Identify which cell holds the provided text, then report its (X, Y) central coordinate. 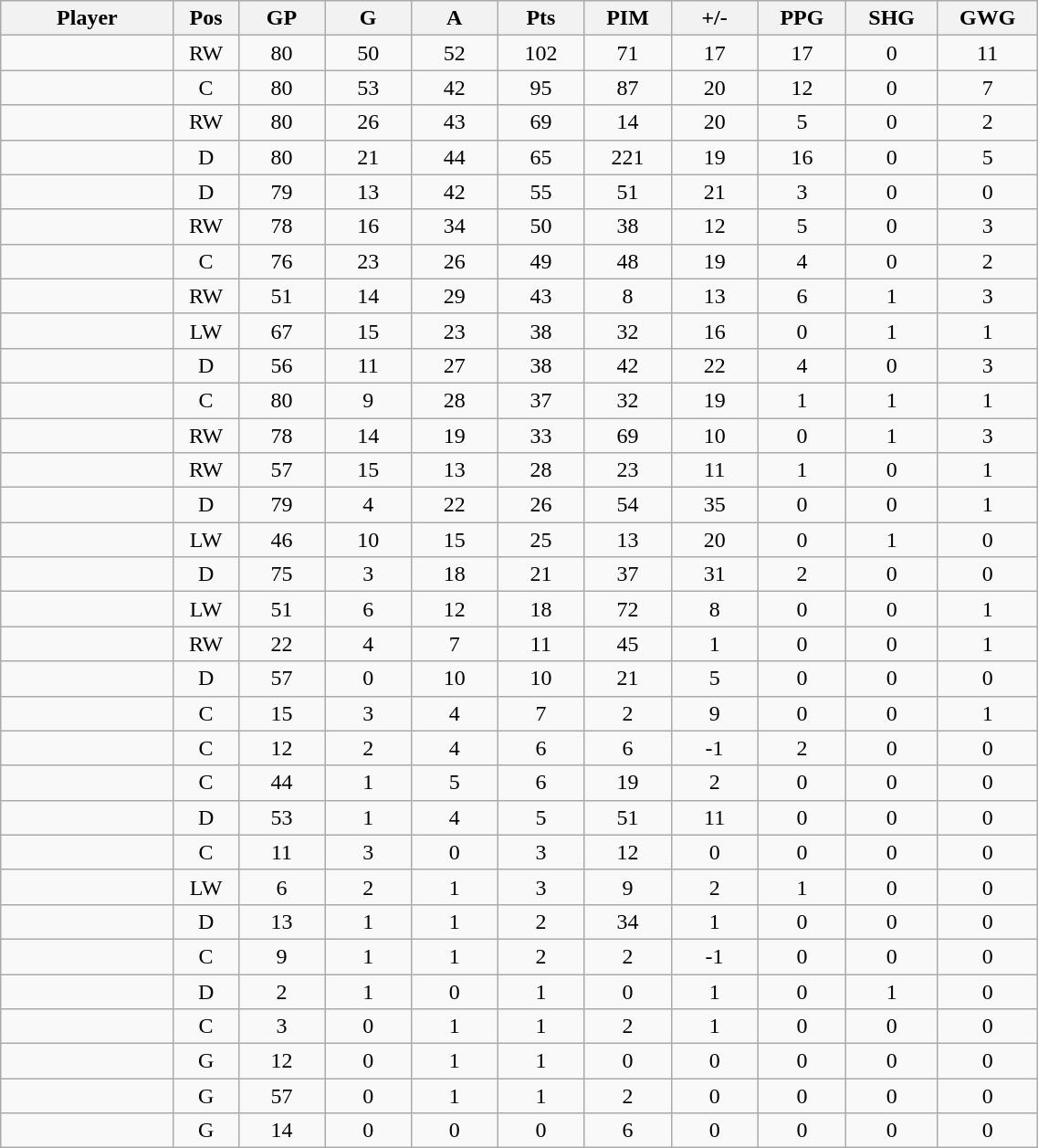
76 (281, 261)
27 (455, 365)
SHG (892, 18)
71 (628, 53)
65 (540, 157)
55 (540, 192)
48 (628, 261)
52 (455, 53)
33 (540, 436)
35 (714, 505)
221 (628, 157)
+/- (714, 18)
GP (281, 18)
45 (628, 644)
49 (540, 261)
102 (540, 53)
Pts (540, 18)
56 (281, 365)
67 (281, 331)
54 (628, 505)
Pos (206, 18)
87 (628, 88)
31 (714, 574)
A (455, 18)
PPG (802, 18)
46 (281, 540)
75 (281, 574)
GWG (987, 18)
PIM (628, 18)
95 (540, 88)
25 (540, 540)
29 (455, 296)
Player (88, 18)
72 (628, 609)
